Find where the given text appears and provide that cell's center as [x, y] coordinate. 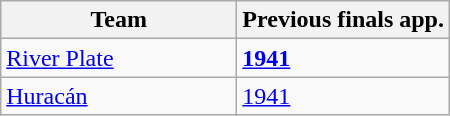
Previous finals app. [344, 20]
Team [119, 20]
River Plate [119, 58]
Huracán [119, 96]
